For the text-containing cell, return its midpoint in [x, y] coordinate format. 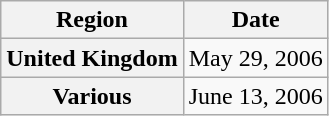
Region [92, 20]
June 13, 2006 [256, 96]
Various [92, 96]
Date [256, 20]
May 29, 2006 [256, 58]
United Kingdom [92, 58]
